From the cell containing the given text, extract its center point as (X, Y) coordinate. 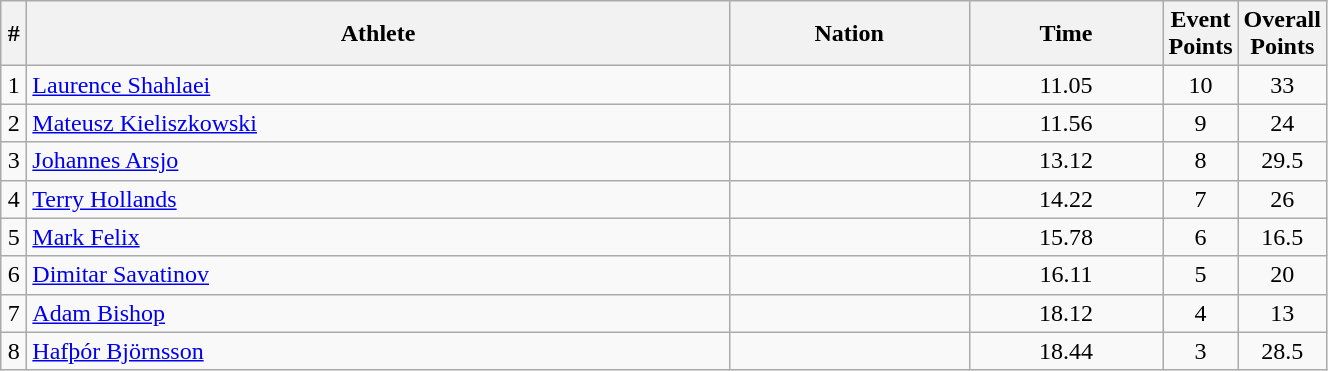
Nation (849, 34)
9 (1200, 123)
11.05 (1066, 85)
14.22 (1066, 199)
18.44 (1066, 351)
26 (1282, 199)
Laurence Shahlaei (378, 85)
Mateusz Kieliszkowski (378, 123)
# (14, 34)
10 (1200, 85)
11.56 (1066, 123)
Event Points (1200, 34)
Terry Hollands (378, 199)
Athlete (378, 34)
13.12 (1066, 161)
13 (1282, 313)
16.11 (1066, 275)
Dimitar Savatinov (378, 275)
28.5 (1282, 351)
Hafþór Björnsson (378, 351)
1 (14, 85)
18.12 (1066, 313)
Mark Felix (378, 237)
Adam Bishop (378, 313)
33 (1282, 85)
29.5 (1282, 161)
Time (1066, 34)
Overall Points (1282, 34)
15.78 (1066, 237)
2 (14, 123)
24 (1282, 123)
20 (1282, 275)
16.5 (1282, 237)
Johannes Arsjo (378, 161)
